Scan for the cell matching the given text and deliver its (x, y) coordinate at center. 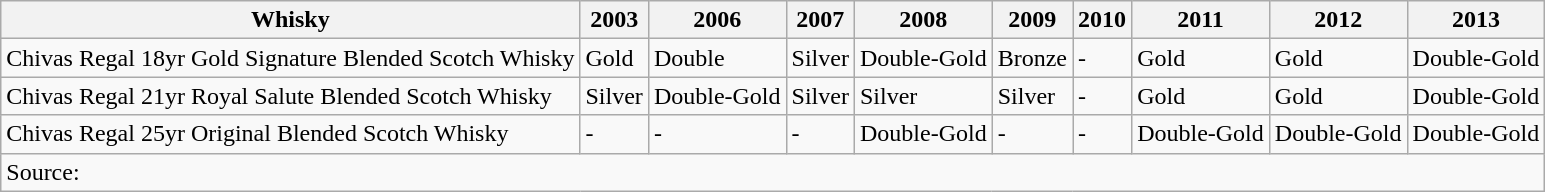
Chivas Regal 18yr Gold Signature Blended Scotch Whisky (290, 58)
2010 (1102, 20)
2013 (1476, 20)
Double (717, 58)
Whisky (290, 20)
2007 (820, 20)
2009 (1032, 20)
Chivas Regal 21yr Royal Salute Blended Scotch Whisky (290, 96)
2011 (1201, 20)
2003 (614, 20)
Bronze (1032, 58)
Source: (773, 172)
2012 (1338, 20)
2006 (717, 20)
Chivas Regal 25yr Original Blended Scotch Whisky (290, 134)
2008 (923, 20)
